Search for the cell housing the specified text and yield its [X, Y] center coordinate. 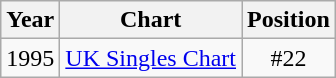
1995 [30, 58]
Chart [151, 20]
#22 [289, 58]
Year [30, 20]
Position [289, 20]
UK Singles Chart [151, 58]
